From the cell containing the given text, extract its center point as (x, y) coordinate. 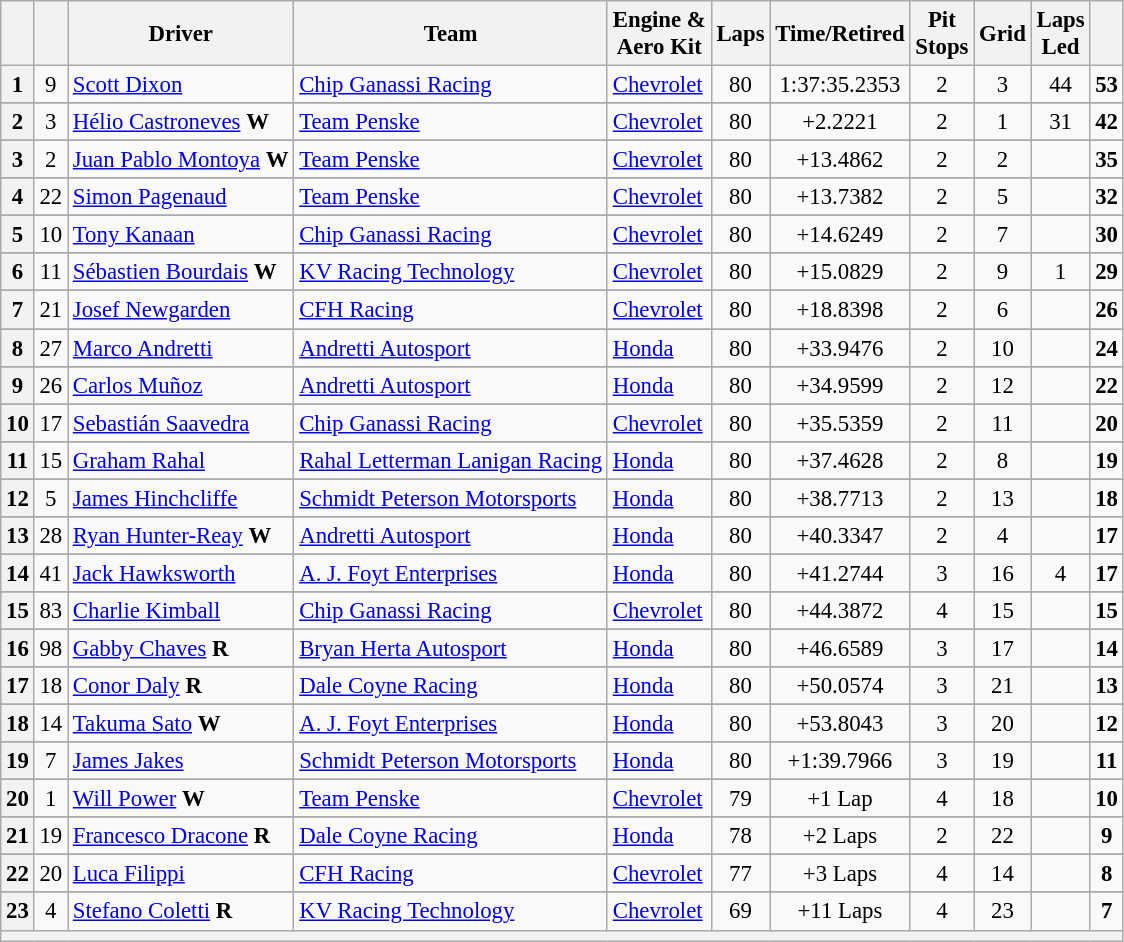
27 (50, 348)
+33.9476 (840, 348)
Carlos Muñoz (181, 385)
29 (1106, 273)
Jack Hawksworth (181, 573)
+46.6589 (840, 648)
+34.9599 (840, 385)
42 (1106, 122)
41 (50, 573)
Francesco Dracone R (181, 836)
Sebastián Saavedra (181, 423)
77 (740, 874)
Will Power W (181, 799)
1:37:35.2353 (840, 85)
+1:39.7966 (840, 761)
+44.3872 (840, 611)
+13.7382 (840, 197)
98 (50, 648)
+3 Laps (840, 874)
Tony Kanaan (181, 235)
+40.3347 (840, 536)
Engine &Aero Kit (659, 34)
32 (1106, 197)
James Jakes (181, 761)
31 (1060, 122)
Gabby Chaves R (181, 648)
+41.2744 (840, 573)
+35.5359 (840, 423)
Luca Filippi (181, 874)
Driver (181, 34)
+50.0574 (840, 686)
+2 Laps (840, 836)
44 (1060, 85)
+53.8043 (840, 724)
+18.8398 (840, 310)
Ryan Hunter-Reay W (181, 536)
Josef Newgarden (181, 310)
+2.2221 (840, 122)
79 (740, 799)
Hélio Castroneves W (181, 122)
+13.4862 (840, 160)
+11 Laps (840, 912)
Simon Pagenaud (181, 197)
78 (740, 836)
83 (50, 611)
Team (451, 34)
30 (1106, 235)
Sébastien Bourdais W (181, 273)
Marco Andretti (181, 348)
69 (740, 912)
Charlie Kimball (181, 611)
28 (50, 536)
+1 Lap (840, 799)
James Hinchcliffe (181, 498)
+37.4628 (840, 460)
Graham Rahal (181, 460)
Conor Daly R (181, 686)
+14.6249 (840, 235)
24 (1106, 348)
Rahal Letterman Lanigan Racing (451, 460)
53 (1106, 85)
Scott Dixon (181, 85)
LapsLed (1060, 34)
Laps (740, 34)
Takuma Sato W (181, 724)
Stefano Coletti R (181, 912)
Grid (1002, 34)
Bryan Herta Autosport (451, 648)
PitStops (942, 34)
+15.0829 (840, 273)
35 (1106, 160)
Juan Pablo Montoya W (181, 160)
+38.7713 (840, 498)
Time/Retired (840, 34)
